Extract the (x, y) coordinate from the center of the cell holding the provided text.  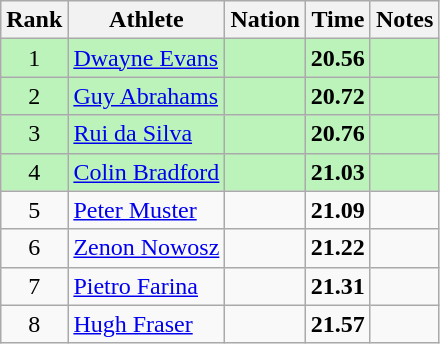
Rui da Silva (146, 134)
Colin Bradford (146, 172)
21.09 (338, 210)
21.57 (338, 324)
Athlete (146, 20)
1 (34, 58)
7 (34, 286)
3 (34, 134)
Zenon Nowosz (146, 248)
Rank (34, 20)
Time (338, 20)
Notes (404, 20)
4 (34, 172)
20.76 (338, 134)
20.72 (338, 96)
Guy Abrahams (146, 96)
Pietro Farina (146, 286)
Dwayne Evans (146, 58)
21.22 (338, 248)
Nation (265, 20)
21.31 (338, 286)
Hugh Fraser (146, 324)
Peter Muster (146, 210)
8 (34, 324)
6 (34, 248)
21.03 (338, 172)
2 (34, 96)
20.56 (338, 58)
5 (34, 210)
